Capture the cell that displays the provided text and extract its [X, Y] central coordinate. 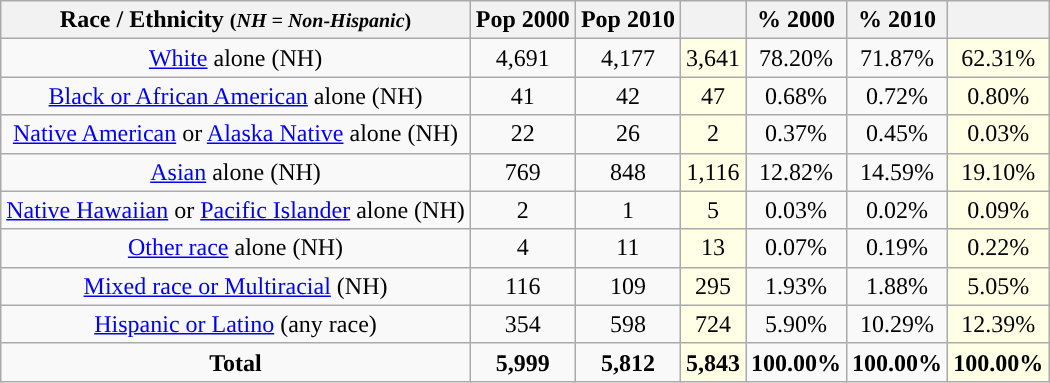
4,691 [522, 58]
42 [628, 96]
1 [628, 210]
Black or African American alone (NH) [236, 96]
Native American or Alaska Native alone (NH) [236, 134]
% 2000 [796, 20]
5.90% [796, 324]
11 [628, 248]
Mixed race or Multiracial (NH) [236, 286]
1.88% [898, 286]
10.29% [898, 324]
12.39% [998, 324]
0.19% [898, 248]
1.93% [796, 286]
116 [522, 286]
78.20% [796, 58]
3,641 [712, 58]
0.45% [898, 134]
14.59% [898, 172]
109 [628, 286]
1,116 [712, 172]
47 [712, 96]
Race / Ethnicity (NH = Non-Hispanic) [236, 20]
19.10% [998, 172]
354 [522, 324]
White alone (NH) [236, 58]
0.22% [998, 248]
Asian alone (NH) [236, 172]
13 [712, 248]
Other race alone (NH) [236, 248]
598 [628, 324]
% 2010 [898, 20]
0.02% [898, 210]
0.09% [998, 210]
5.05% [998, 286]
769 [522, 172]
4,177 [628, 58]
Pop 2000 [522, 20]
Pop 2010 [628, 20]
41 [522, 96]
0.72% [898, 96]
22 [522, 134]
62.31% [998, 58]
724 [712, 324]
0.37% [796, 134]
5,999 [522, 362]
Total [236, 362]
12.82% [796, 172]
71.87% [898, 58]
26 [628, 134]
0.68% [796, 96]
848 [628, 172]
0.07% [796, 248]
5,812 [628, 362]
Native Hawaiian or Pacific Islander alone (NH) [236, 210]
0.80% [998, 96]
Hispanic or Latino (any race) [236, 324]
5 [712, 210]
5,843 [712, 362]
4 [522, 248]
295 [712, 286]
